Extract the [x, y] coordinate from the center of the cell holding the provided text.  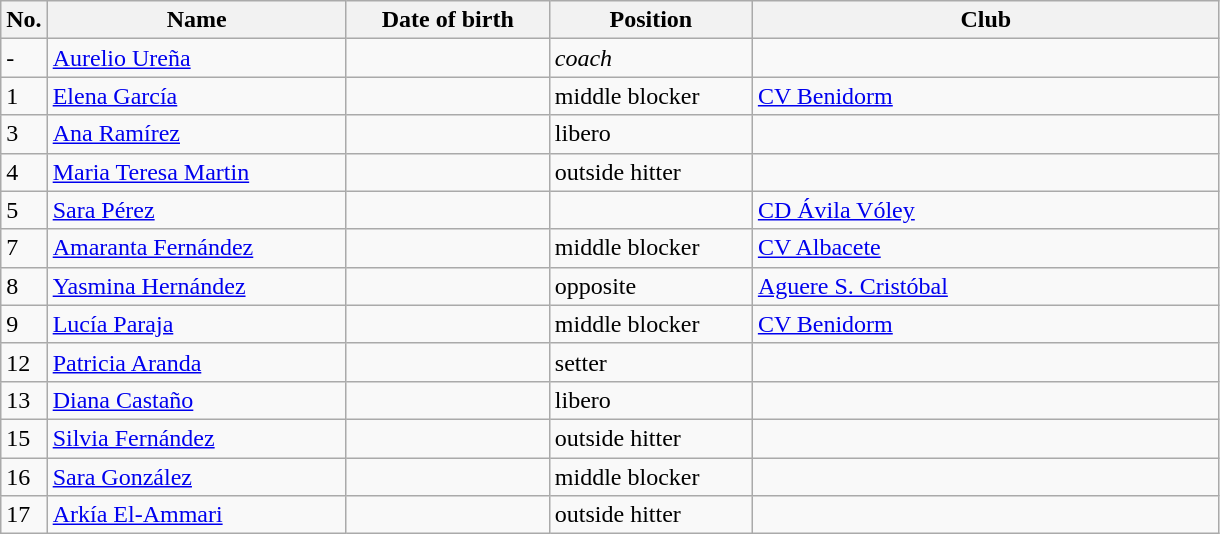
17 [24, 515]
Maria Teresa Martin [196, 172]
Aurelio Ureña [196, 58]
Aguere S. Cristóbal [986, 286]
Club [986, 20]
Yasmina Hernández [196, 286]
1 [24, 96]
opposite [650, 286]
Date of birth [448, 20]
7 [24, 248]
Sara González [196, 477]
16 [24, 477]
Arkía El-Ammari [196, 515]
9 [24, 324]
4 [24, 172]
Elena García [196, 96]
Silvia Fernández [196, 438]
Lucía Paraja [196, 324]
Name [196, 20]
15 [24, 438]
8 [24, 286]
Ana Ramírez [196, 134]
CV Albacete [986, 248]
5 [24, 210]
Amaranta Fernández [196, 248]
13 [24, 400]
Patricia Aranda [196, 362]
12 [24, 362]
3 [24, 134]
Diana Castaño [196, 400]
Position [650, 20]
Sara Pérez [196, 210]
No. [24, 20]
- [24, 58]
coach [650, 58]
CD Ávila Vóley [986, 210]
setter [650, 362]
